Identify which cell holds the provided text, then report its [X, Y] central coordinate. 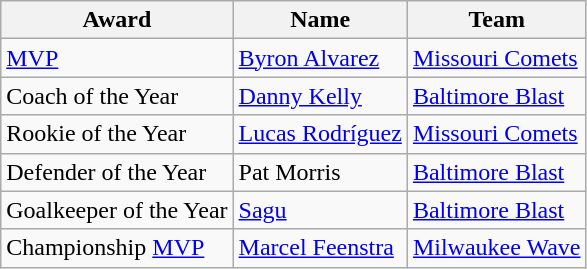
Award [117, 20]
Milwaukee Wave [496, 248]
Lucas Rodríguez [320, 134]
Danny Kelly [320, 96]
Defender of the Year [117, 172]
Coach of the Year [117, 96]
Marcel Feenstra [320, 248]
Team [496, 20]
Championship MVP [117, 248]
Byron Alvarez [320, 58]
Name [320, 20]
Rookie of the Year [117, 134]
MVP [117, 58]
Pat Morris [320, 172]
Goalkeeper of the Year [117, 210]
Sagu [320, 210]
